Detect which cell encompasses the target text, then output its (X, Y) center coordinate. 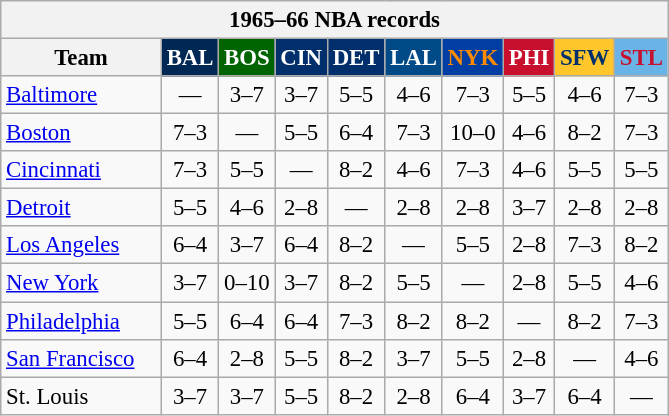
Baltimore (82, 95)
Cincinnati (82, 170)
DET (356, 58)
Detroit (82, 208)
STL (642, 58)
LAL (414, 58)
SFW (585, 58)
San Francisco (82, 358)
PHI (528, 58)
St. Louis (82, 396)
BOS (247, 58)
1965–66 NBA records (334, 20)
Boston (82, 133)
Team (82, 58)
Los Angeles (82, 245)
10–0 (472, 133)
Philadelphia (82, 321)
CIN (301, 58)
0–10 (247, 283)
New York (82, 283)
BAL (190, 58)
NYK (472, 58)
